From the cell containing the given text, extract its center point as [X, Y] coordinate. 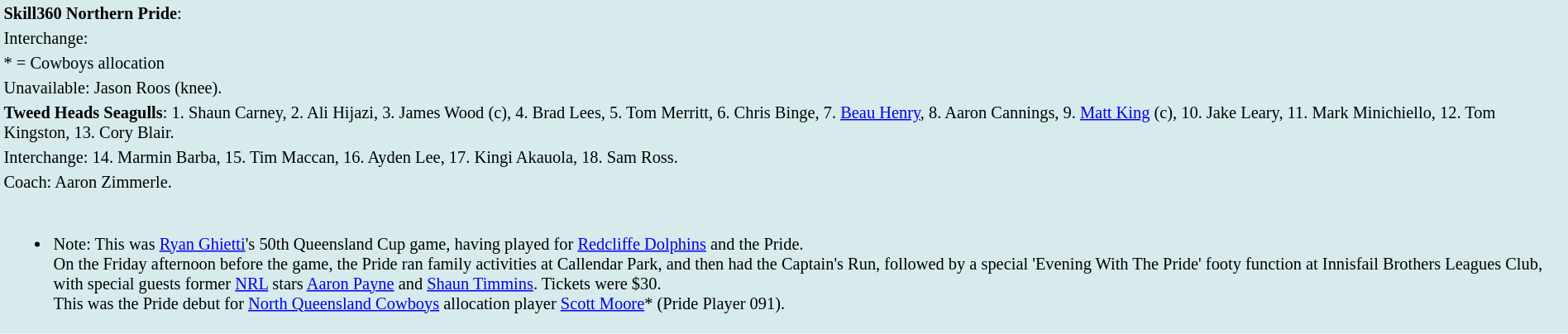
Interchange: [784, 38]
Interchange: 14. Marmin Barba, 15. Tim Maccan, 16. Ayden Lee, 17. Kingi Akauola, 18. Sam Ross. [784, 157]
* = Cowboys allocation [784, 63]
Coach: Aaron Zimmerle. [784, 182]
Unavailable: Jason Roos (knee). [784, 88]
Skill360 Northern Pride: [784, 13]
